Determine the (X, Y) coordinate at the center of the cell enclosing the given text.  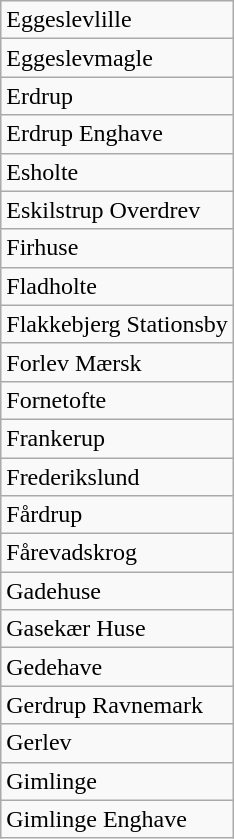
Gasekær Huse (118, 629)
Eggeslevmagle (118, 58)
Fornetofte (118, 400)
Erdrup Enghave (118, 134)
Flakkebjerg Stationsby (118, 324)
Eggeslevlille (118, 20)
Firhuse (118, 248)
Gedehave (118, 667)
Gerlev (118, 743)
Gimlinge (118, 781)
Esholte (118, 172)
Erdrup (118, 96)
Gerdrup Ravnemark (118, 705)
Gadehuse (118, 591)
Eskilstrup Overdrev (118, 210)
Fårdrup (118, 515)
Frederikslund (118, 477)
Fårevadskrog (118, 553)
Gimlinge Enghave (118, 819)
Forlev Mærsk (118, 362)
Frankerup (118, 438)
Fladholte (118, 286)
